From the cell containing the given text, extract its center point as [X, Y] coordinate. 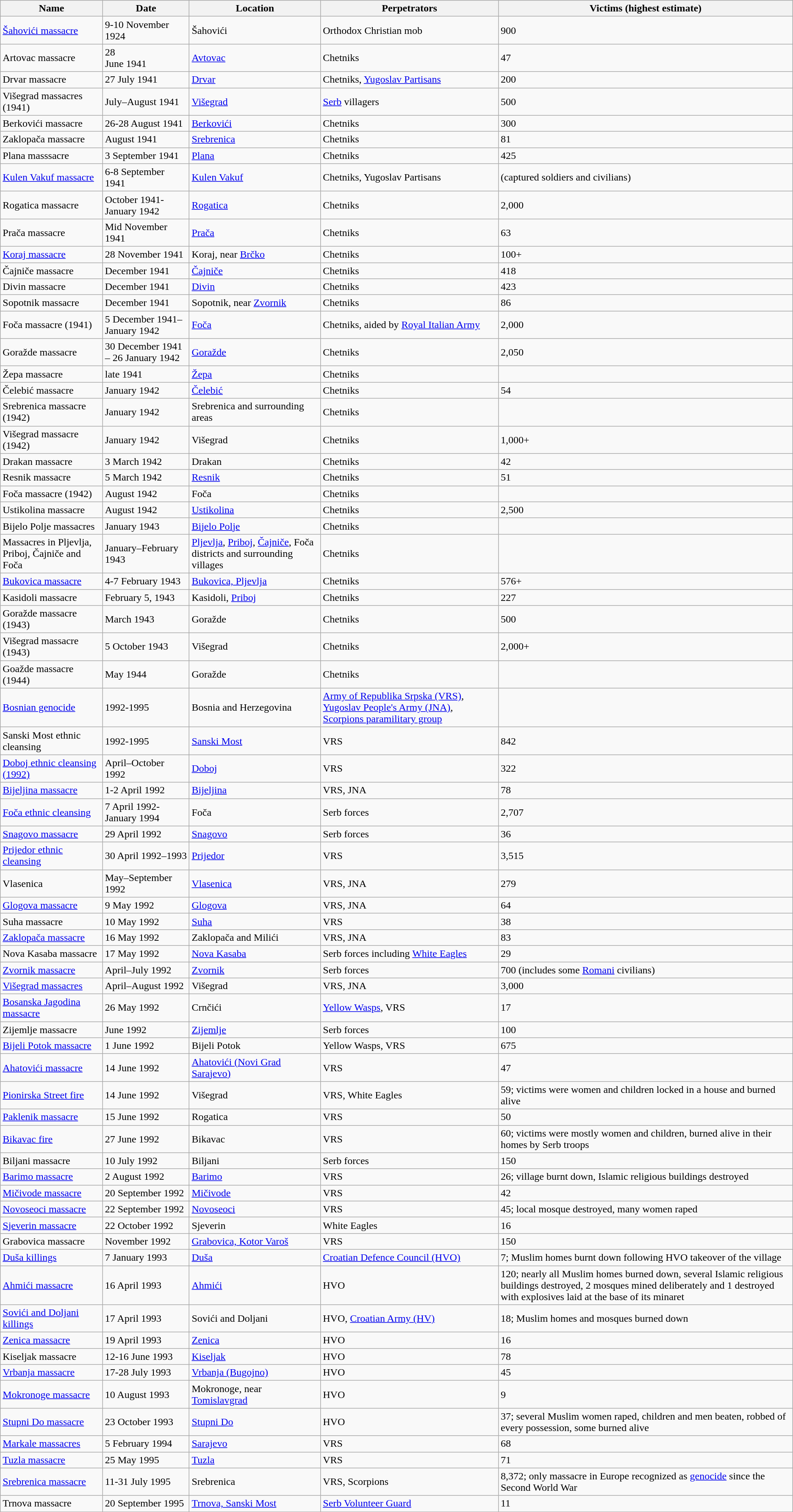
Crnčići [255, 1008]
1 June 1992 [146, 1046]
Vrbanja (Bugojno) [255, 1373]
Drvar massacre [52, 80]
2,000+ [646, 647]
10 August 1993 [146, 1394]
Višegrad massacres (1941) [52, 102]
Doboj [255, 769]
Plana [255, 156]
Sjeverin massacre [52, 1225]
Duša killings [52, 1257]
Drakan [255, 461]
Bijeli Potok [255, 1046]
5 October 1943 [146, 647]
April–July 1992 [146, 970]
842 [646, 741]
2,500 [646, 510]
Vrbanja massacre [52, 1373]
Glogova massacre [52, 905]
54 [646, 390]
(captured soldiers and civilians) [646, 177]
Čajniče [255, 271]
26-28 August 1941 [146, 123]
Rogatica massacre [52, 205]
9-10 November 1924 [146, 31]
Pljevlja, Priboj, Čajniče, Foča districts and surrounding villages [255, 553]
Sanski Most ethnic cleansing [52, 741]
1-2 April 1992 [146, 790]
Ahatovići (Novi Grad Sarajevo) [255, 1068]
Plana masssacre [52, 156]
Foča ethnic cleansing [52, 812]
Ustikolina massacre [52, 510]
30 December 1941 – 26 January 1942 [146, 353]
Ahmići massacre [52, 1285]
Bosanska Jagodina massacre [52, 1008]
Nova Kasaba [255, 953]
Name [52, 8]
Suha [255, 921]
Markale massacres [52, 1444]
Novoseoci [255, 1209]
9 May 1992 [146, 905]
Mičivode massacre [52, 1193]
Bosnia and Herzegovina [255, 708]
Massacres in Pljevlja, Priboj, Čajniče and Foča [52, 553]
19 April 1993 [146, 1340]
Sjeverin [255, 1225]
2,050 [646, 353]
16 May 1992 [146, 937]
900 [646, 31]
January–February 1943 [146, 553]
VRS, White Eagles [410, 1095]
Žepa [255, 374]
279 [646, 883]
30 April 1992–1993 [146, 856]
23 October 1993 [146, 1422]
86 [646, 303]
11-31 July 1995 [146, 1481]
June 1992 [146, 1030]
Stupni Do [255, 1422]
10 July 1992 [146, 1161]
3 March 1942 [146, 461]
37; several Muslim women raped, children and men beaten, robbed of every possession, some burned alive [646, 1422]
Prijedor [255, 856]
Žepa massacre [52, 374]
26; village burnt down, Islamic religious buildings destroyed [646, 1177]
Bijeljina [255, 790]
Kasidoli, Priboj [255, 597]
63 [646, 232]
Avtovac [255, 58]
Berkovići massacre [52, 123]
15 June 1992 [146, 1117]
71 [646, 1460]
16 April 1993 [146, 1285]
27 June 1992 [146, 1139]
Bijeljina massacre [52, 790]
7 April 1992-January 1994 [146, 812]
Bukovica massacre [52, 581]
late 1941 [146, 374]
2 August 1992 [146, 1177]
Kiseljak [255, 1356]
8,372; only massacre in Europe recognized as genocide since the Second World War [646, 1481]
Serb Volunteer Guard [410, 1504]
Mid November 1941 [146, 232]
Ahatovići massacre [52, 1068]
February 5, 1943 [146, 597]
423 [646, 287]
April–August 1992 [146, 986]
Drvar [255, 80]
Srebrenica massacre [52, 1481]
Divin massacre [52, 287]
Doboj ethnic cleansing (1992) [52, 769]
Kulen Vakuf massacre [52, 177]
Sopotnik, near Zvornik [255, 303]
Duša [255, 1257]
28 November 1941 [146, 254]
20 September 1995 [146, 1504]
Paklenik massacre [52, 1117]
50 [646, 1117]
20 September 1992 [146, 1193]
Barimo [255, 1177]
100+ [646, 254]
3,515 [646, 856]
22 September 1992 [146, 1209]
Divin [255, 287]
418 [646, 271]
HVO, Croatian Army (HV) [410, 1319]
27 July 1941 [146, 80]
Foča massacre (1941) [52, 325]
August 1941 [146, 139]
Location [255, 8]
Zvornik [255, 970]
Resnik [255, 478]
Bikavac fire [52, 1139]
January 1943 [146, 526]
Biljani massacre [52, 1161]
6-8 September 1941 [146, 177]
Sopotnik massacre [52, 303]
Šahovići massacre [52, 31]
Snagovo [255, 834]
25 May 1995 [146, 1460]
Čajniče massacre [52, 271]
36 [646, 834]
Čelebić massacre [52, 390]
17-28 July 1993 [146, 1373]
Višegrad massacre (1942) [52, 440]
Serb forces including White Eagles [410, 953]
Novoseoci massacre [52, 1209]
5 March 1942 [146, 478]
675 [646, 1046]
Stupni Do massacre [52, 1422]
Bukovica, Pljevlja [255, 581]
Čelebić [255, 390]
11 [646, 1504]
10 May 1992 [146, 921]
Sanski Most [255, 741]
45; local mosque destroyed, many women raped [646, 1209]
200 [646, 80]
3 September 1941 [146, 156]
Foča massacre (1942) [52, 494]
Koraj, near Brčko [255, 254]
5 December 1941–January 1942 [146, 325]
Kasidoli massacre [52, 597]
Bosnian genocide [52, 708]
May–September 1992 [146, 883]
Mokronoge massacre [52, 1394]
Orthodox Christian mob [410, 31]
Mičivode [255, 1193]
Prača massacre [52, 232]
17 April 1993 [146, 1319]
1,000+ [646, 440]
Pionirska Street fire [52, 1095]
51 [646, 478]
322 [646, 769]
VRS, Scorpions [410, 1481]
Berkovići [255, 123]
Victims (highest estimate) [646, 8]
Sovići and Doljani [255, 1319]
Resnik massacre [52, 478]
Sarajevo [255, 1444]
Prača [255, 232]
Zenica massacre [52, 1340]
Glogova [255, 905]
Serb villagers [410, 102]
Srebrenica and surrounding areas [255, 412]
17 May 1992 [146, 953]
17 [646, 1008]
Bikavac [255, 1139]
29 [646, 953]
Višegrad massacres [52, 986]
9 [646, 1394]
100 [646, 1030]
April–October 1992 [146, 769]
Zenica [255, 1340]
Croatian Defence Council (HVO) [410, 1257]
68 [646, 1444]
Ustikolina [255, 510]
Grabovica, Kotor Varoš [255, 1241]
Kiseljak massacre [52, 1356]
Prijedor ethnic cleansing [52, 856]
White Eagles [410, 1225]
12-16 June 1993 [146, 1356]
Bijelo Polje massacres [52, 526]
Zaklopača and Milići [255, 937]
3,000 [646, 986]
2,707 [646, 812]
Tuzla [255, 1460]
March 1943 [146, 620]
26 May 1992 [146, 1008]
7; Muslim homes burnt down following HVO takeover of the village [646, 1257]
Mokronoge, near Tomislavgrad [255, 1394]
Ahmići [255, 1285]
60; victims were mostly women and children, burned alive in their homes by Serb troops [646, 1139]
Koraj massacre [52, 254]
Date [146, 8]
7 January 1993 [146, 1257]
Army of Republika Srpska (VRS), Yugoslav People's Army (JNA), Scorpions paramilitary group [410, 708]
59; victims were women and children locked in a house and burned alive [646, 1095]
Srebrenica massacre (1942) [52, 412]
Artovac massacre [52, 58]
Višegrad massacre (1943) [52, 647]
28June 1941 [146, 58]
Kulen Vakuf [255, 177]
576+ [646, 581]
425 [646, 156]
227 [646, 597]
Nova Kasaba massacre [52, 953]
Drakan massacre [52, 461]
Perpetrators [410, 8]
Šahovići [255, 31]
Suha massacre [52, 921]
4-7 February 1943 [146, 581]
300 [646, 123]
45 [646, 1373]
Sovići and Doljani killings [52, 1319]
Chetniks, aided by Royal Italian Army [410, 325]
Tuzla massacre [52, 1460]
22 October 1992 [146, 1225]
Goažde massacre (1944) [52, 675]
Trnova, Sanski Most [255, 1504]
Goražde massacre (1943) [52, 620]
5 February 1994 [146, 1444]
Zijemlje [255, 1030]
Goražde massacre [52, 353]
18; Muslim homes and mosques burned down [646, 1319]
Zvornik massacre [52, 970]
Bijelo Polje [255, 526]
83 [646, 937]
29 April 1992 [146, 834]
November 1992 [146, 1241]
Trnova massacre [52, 1504]
Bijeli Potok massacre [52, 1046]
38 [646, 921]
700 (includes some Romani civilians) [646, 970]
Zijemlje massacre [52, 1030]
Barimo massacre [52, 1177]
64 [646, 905]
Snagovo massacre [52, 834]
Biljani [255, 1161]
October 1941-January 1942 [146, 205]
81 [646, 139]
Grabovica massacre [52, 1241]
May 1944 [146, 675]
July–August 1941 [146, 102]
